Capture the cell that displays the provided text and extract its (x, y) central coordinate. 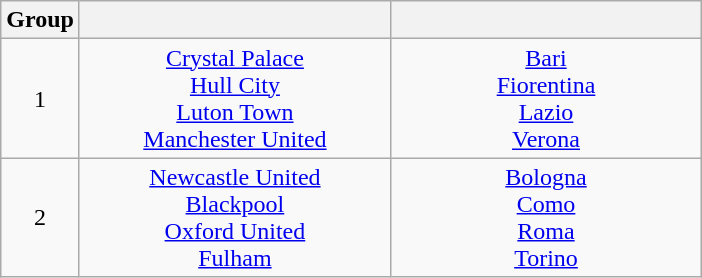
1 (40, 98)
Crystal PalaceHull CityLuton TownManchester United (234, 98)
Group (40, 20)
2 (40, 218)
Newcastle UnitedBlackpoolOxford UnitedFulham (234, 218)
BolognaComoRomaTorino (546, 218)
BariFiorentinaLazioVerona (546, 98)
